Return the (x, y) coordinate for the center point of the cell that contains the specified text.  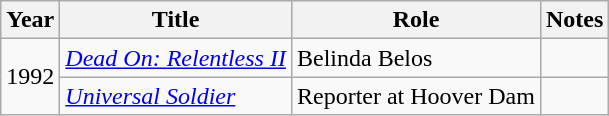
Universal Soldier (176, 96)
Notes (574, 20)
Role (416, 20)
1992 (30, 77)
Year (30, 20)
Dead On: Relentless II (176, 58)
Title (176, 20)
Reporter at Hoover Dam (416, 96)
Belinda Belos (416, 58)
